Return the [x, y] coordinate for the center point of the cell that contains the specified text.  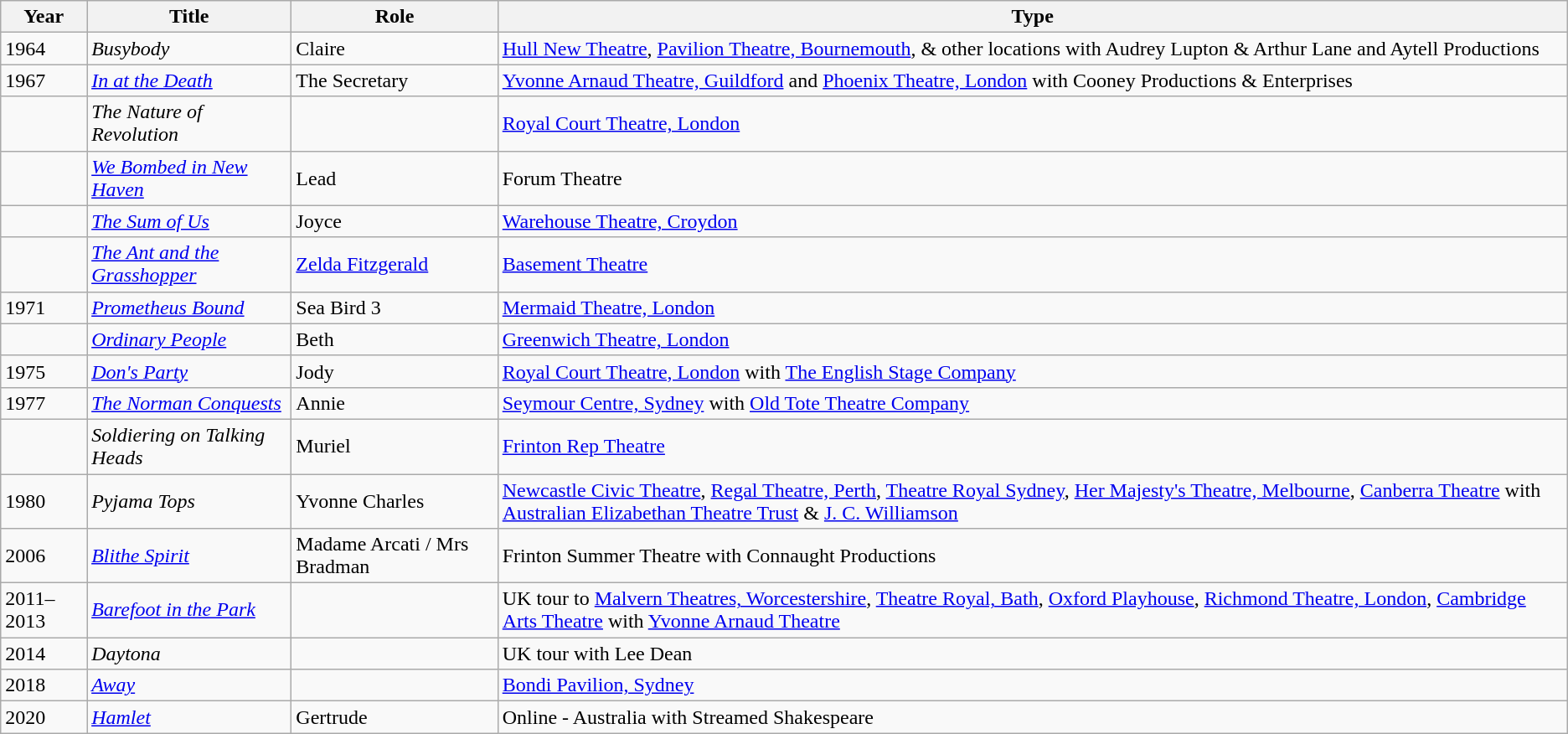
Pyjama Tops [189, 501]
The Norman Conquests [189, 403]
1975 [44, 371]
Muriel [395, 446]
2014 [44, 654]
Type [1032, 17]
2006 [44, 556]
Ordinary People [189, 339]
2020 [44, 717]
Royal Court Theatre, London [1032, 124]
1977 [44, 403]
Sea Bird 3 [395, 308]
Online - Australia with Streamed Shakespeare [1032, 717]
Forum Theatre [1032, 178]
Annie [395, 403]
Mermaid Theatre, London [1032, 308]
Bondi Pavilion, Sydney [1032, 685]
Basement Theatre [1032, 265]
The Secretary [395, 80]
Don's Party [189, 371]
1964 [44, 49]
2011–2013 [44, 610]
Warehouse Theatre, Croydon [1032, 221]
Royal Court Theatre, London with The English Stage Company [1032, 371]
Daytona [189, 654]
The Sum of Us [189, 221]
1980 [44, 501]
Yvonne Arnaud Theatre, Guildford and Phoenix Theatre, London with Cooney Productions & Enterprises [1032, 80]
The Ant and the Grasshopper [189, 265]
Soldiering on Talking Heads [189, 446]
We Bombed in New Haven [189, 178]
Beth [395, 339]
2018 [44, 685]
Blithe Spirit [189, 556]
The Nature of Revolution [189, 124]
Role [395, 17]
Year [44, 17]
Title [189, 17]
Frinton Rep Theatre [1032, 446]
Barefoot in the Park [189, 610]
Joyce [395, 221]
Prometheus Bound [189, 308]
Claire [395, 49]
Hull New Theatre, Pavilion Theatre, Bournemouth, & other locations with Audrey Lupton & Arthur Lane and Aytell Productions [1032, 49]
Yvonne Charles [395, 501]
In at the Death [189, 80]
Greenwich Theatre, London [1032, 339]
1967 [44, 80]
Madame Arcati / Mrs Bradman [395, 556]
1971 [44, 308]
Away [189, 685]
Gertrude [395, 717]
Seymour Centre, Sydney with Old Tote Theatre Company [1032, 403]
Lead [395, 178]
Jody [395, 371]
UK tour with Lee Dean [1032, 654]
Frinton Summer Theatre with Connaught Productions [1032, 556]
Busybody [189, 49]
Hamlet [189, 717]
Zelda Fitzgerald [395, 265]
